Return the [X, Y] coordinate for the center point of the cell that contains the specified text.  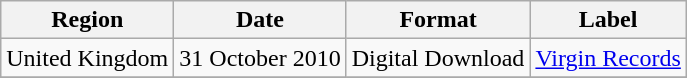
Date [260, 20]
United Kingdom [88, 58]
Label [608, 20]
Format [438, 20]
Region [88, 20]
Virgin Records [608, 58]
31 October 2010 [260, 58]
Digital Download [438, 58]
